Return [x, y] of the center of cell containing provided text 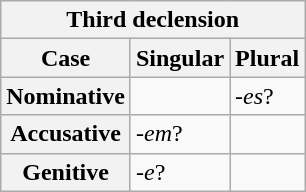
-em? [180, 134]
Genitive [66, 172]
Plural [268, 58]
-es? [268, 96]
-e? [180, 172]
Third declension [153, 20]
Singular [180, 58]
Accusative [66, 134]
Case [66, 58]
Nominative [66, 96]
